Output the [x, y] coordinate of the center of the cell containing the given text.  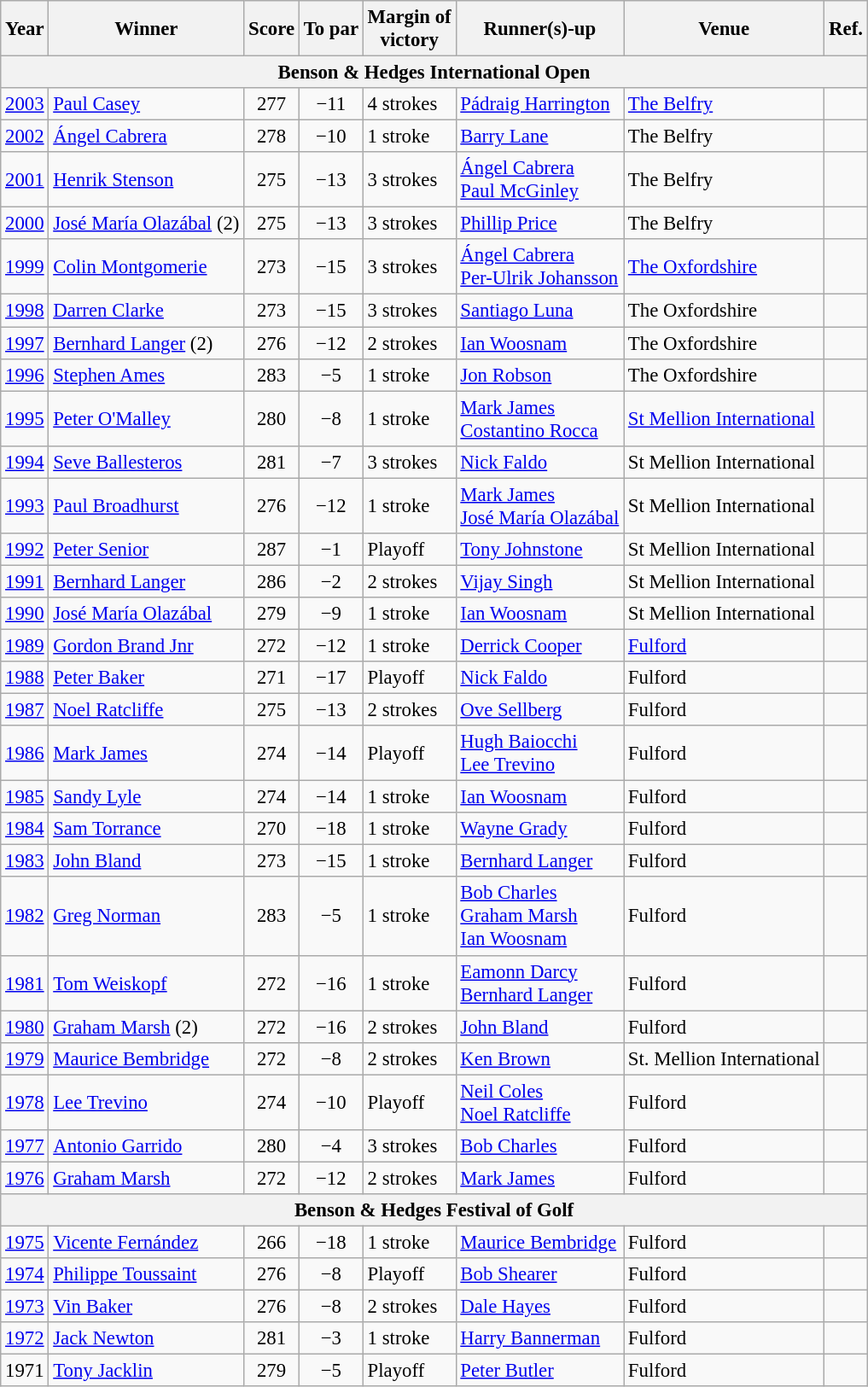
Winner [147, 29]
José María Olazábal (2) [147, 224]
Wayne Grady [539, 829]
1989 [25, 645]
286 [271, 581]
277 [271, 104]
Bob Shearer [539, 1274]
Benson & Hedges Festival of Golf [434, 1210]
Peter Butler [539, 1371]
Hugh Baiocchi Lee Trevino [539, 753]
Dale Hayes [539, 1307]
−4 [331, 1146]
1985 [25, 797]
Margin ofvictory [410, 29]
4 strokes [410, 104]
Derrick Cooper [539, 645]
Philippe Toussaint [147, 1274]
Colin Montgomerie [147, 266]
2000 [25, 224]
Henrik Stenson [147, 179]
Jon Robson [539, 375]
Phillip Price [539, 224]
Ken Brown [539, 1058]
Score [271, 29]
Mark James Costantino Rocca [539, 418]
Gordon Brand Jnr [147, 645]
Antonio Garrido [147, 1146]
Sandy Lyle [147, 797]
Bob Charles [539, 1146]
−17 [331, 678]
Tom Weiskopf [147, 983]
Bernhard Langer (2) [147, 343]
Vicente Fernández [147, 1242]
1998 [25, 311]
Barry Lane [539, 137]
1972 [25, 1338]
1987 [25, 710]
Greg Norman [147, 917]
Ángel Cabrera [147, 137]
Benson & Hedges International Open [434, 73]
Santiago Luna [539, 311]
1984 [25, 829]
Paul Broadhurst [147, 505]
Vin Baker [147, 1307]
Paul Casey [147, 104]
Seve Ballesteros [147, 462]
Peter Senior [147, 550]
1983 [25, 861]
−7 [331, 462]
1974 [25, 1274]
1994 [25, 462]
Peter Baker [147, 678]
1977 [25, 1146]
St. Mellion International [724, 1058]
Harry Bannerman [539, 1338]
1971 [25, 1371]
1982 [25, 917]
271 [271, 678]
Tony Jacklin [147, 1371]
Noel Ratcliffe [147, 710]
Ángel Cabrera Paul McGinley [539, 179]
Mark James José María Olazábal [539, 505]
Neil Coles Noel Ratcliffe [539, 1103]
Ref. [846, 29]
1978 [25, 1103]
Ove Sellberg [539, 710]
Vijay Singh [539, 581]
Peter O'Malley [147, 418]
1981 [25, 983]
Year [25, 29]
1976 [25, 1178]
2003 [25, 104]
287 [271, 550]
Graham Marsh [147, 1178]
José María Olazábal [147, 614]
Pádraig Harrington [539, 104]
1979 [25, 1058]
Ángel Cabrera Per-Ulrik Johansson [539, 266]
1990 [25, 614]
2001 [25, 179]
−3 [331, 1338]
Sam Torrance [147, 829]
1992 [25, 550]
278 [271, 137]
Stephen Ames [147, 375]
270 [271, 829]
2002 [25, 137]
Jack Newton [147, 1338]
Bob Charles Graham Marsh Ian Woosnam [539, 917]
−1 [331, 550]
1986 [25, 753]
1973 [25, 1307]
1991 [25, 581]
1995 [25, 418]
1988 [25, 678]
1993 [25, 505]
1980 [25, 1027]
266 [271, 1242]
Venue [724, 29]
To par [331, 29]
Eamonn Darcy Bernhard Langer [539, 983]
−11 [331, 104]
Tony Johnstone [539, 550]
−9 [331, 614]
1999 [25, 266]
Lee Trevino [147, 1103]
Darren Clarke [147, 311]
1997 [25, 343]
1996 [25, 375]
Runner(s)-up [539, 29]
−2 [331, 581]
Graham Marsh (2) [147, 1027]
1975 [25, 1242]
